Determine the [X, Y] coordinate at the center of the cell enclosing the given text.  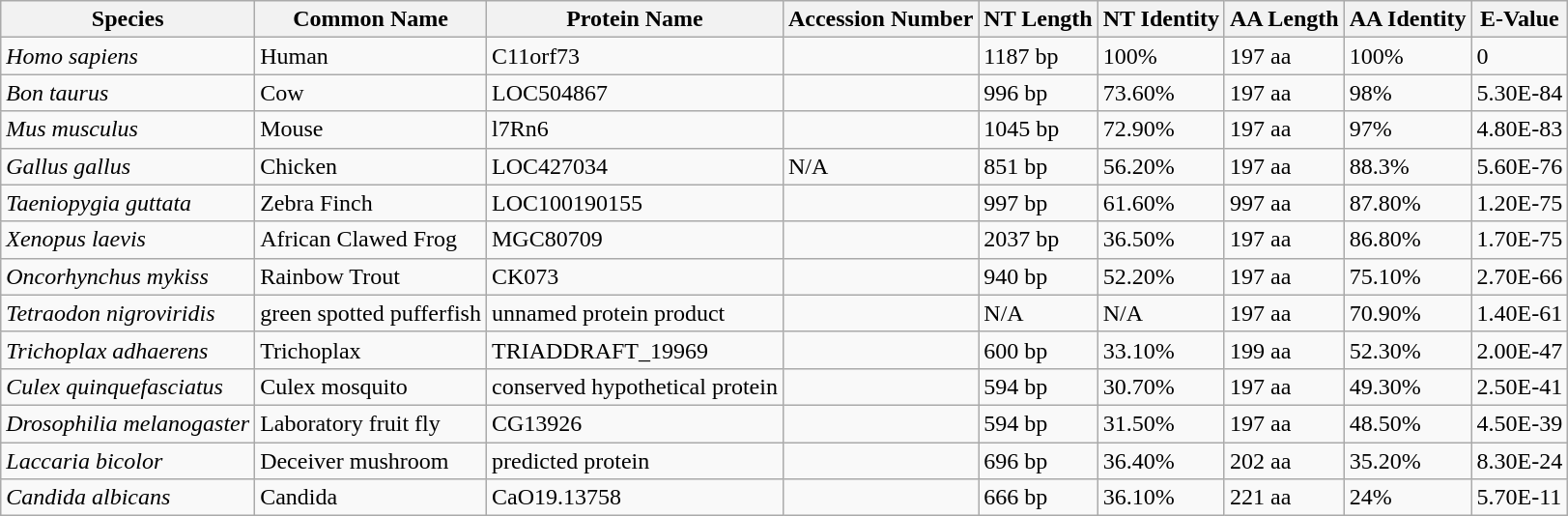
97% [1408, 129]
Deceiver mushroom [371, 461]
36.40% [1161, 461]
TRIADDRAFT_19969 [634, 350]
30.70% [1161, 387]
4.50E-39 [1520, 423]
CaO19.13758 [634, 498]
predicted protein [634, 461]
2.50E-41 [1520, 387]
88.3% [1408, 166]
unnamed protein product [634, 313]
31.50% [1161, 423]
Mouse [371, 129]
202 aa [1284, 461]
Rainbow Trout [371, 276]
199 aa [1284, 350]
0 [1520, 56]
997 bp [1038, 203]
2037 bp [1038, 240]
Mus musculus [128, 129]
AA Identity [1408, 19]
48.50% [1408, 423]
221 aa [1284, 498]
Candida [371, 498]
87.80% [1408, 203]
Human [371, 56]
940 bp [1038, 276]
NT Length [1038, 19]
MGC80709 [634, 240]
52.20% [1161, 276]
2.70E-66 [1520, 276]
4.80E-83 [1520, 129]
52.30% [1408, 350]
LOC427034 [634, 166]
AA Length [1284, 19]
33.10% [1161, 350]
Protein Name [634, 19]
61.60% [1161, 203]
1.20E-75 [1520, 203]
98% [1408, 93]
African Clawed Frog [371, 240]
C11orf73 [634, 56]
24% [1408, 498]
1.40E-61 [1520, 313]
Homo sapiens [128, 56]
600 bp [1038, 350]
CG13926 [634, 423]
Taeniopygia guttata [128, 203]
696 bp [1038, 461]
Tetraodon nigroviridis [128, 313]
LOC504867 [634, 93]
666 bp [1038, 498]
LOC100190155 [634, 203]
l7Rn6 [634, 129]
36.10% [1161, 498]
5.60E-76 [1520, 166]
E-Value [1520, 19]
CK073 [634, 276]
36.50% [1161, 240]
Chicken [371, 166]
Candida albicans [128, 498]
Oncorhynchus mykiss [128, 276]
997 aa [1284, 203]
Laccaria bicolor [128, 461]
49.30% [1408, 387]
70.90% [1408, 313]
Gallus gallus [128, 166]
5.30E-84 [1520, 93]
Common Name [371, 19]
35.20% [1408, 461]
1.70E-75 [1520, 240]
Culex quinquefasciatus [128, 387]
Accession Number [880, 19]
1187 bp [1038, 56]
Bon taurus [128, 93]
8.30E-24 [1520, 461]
Drosophilia melanogaster [128, 423]
Trichoplax adhaerens [128, 350]
5.70E-11 [1520, 498]
2.00E-47 [1520, 350]
1045 bp [1038, 129]
green spotted pufferfish [371, 313]
Species [128, 19]
Culex mosquito [371, 387]
86.80% [1408, 240]
Zebra Finch [371, 203]
NT Identity [1161, 19]
conserved hypothetical protein [634, 387]
851 bp [1038, 166]
Trichoplax [371, 350]
Xenopus laevis [128, 240]
73.60% [1161, 93]
56.20% [1161, 166]
Laboratory fruit fly [371, 423]
996 bp [1038, 93]
72.90% [1161, 129]
75.10% [1408, 276]
Cow [371, 93]
